Find where the given text appears and provide that cell's center as [X, Y] coordinate. 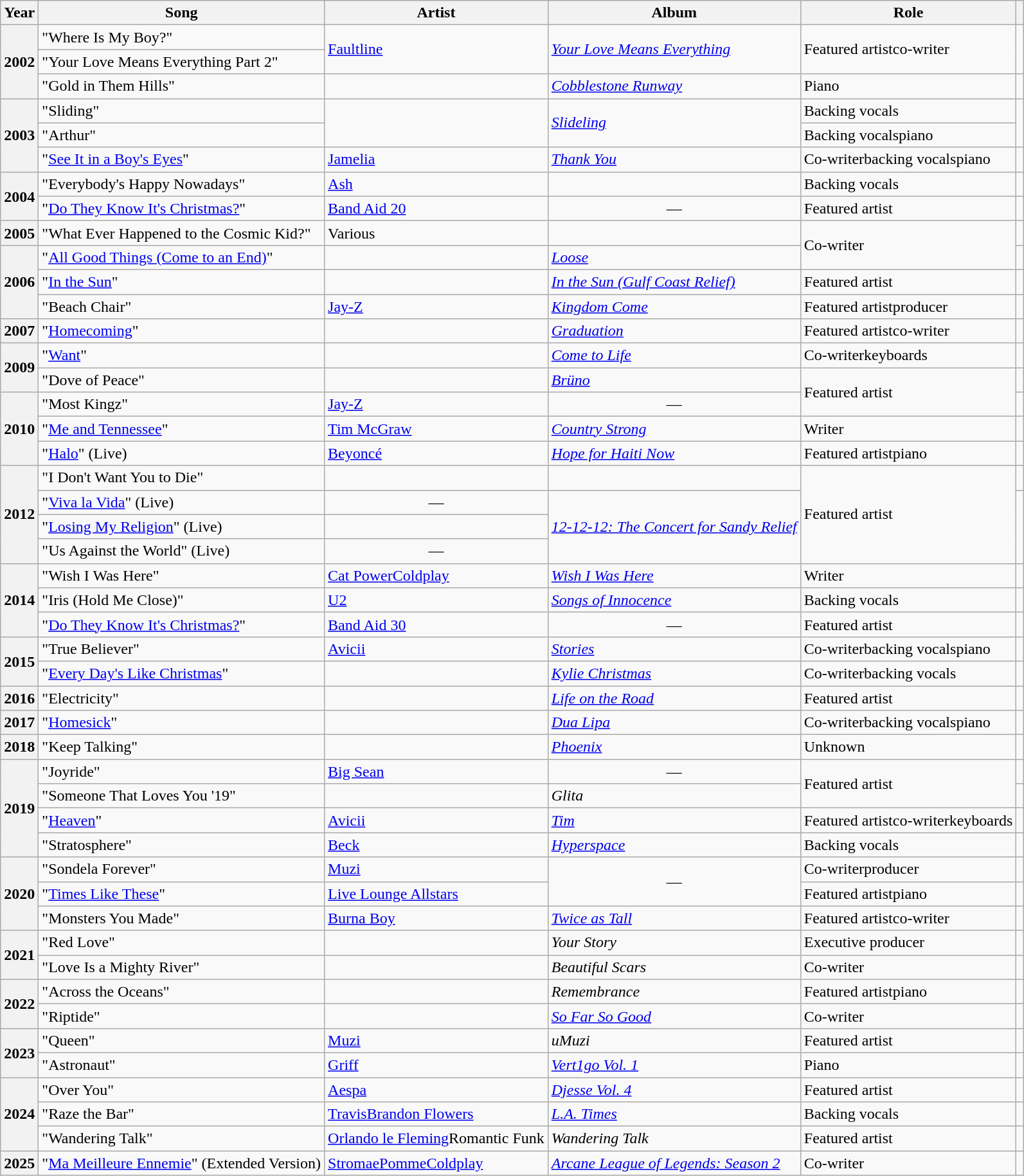
Songs of Innocence [674, 600]
So Far So Good [674, 1016]
"Gold in Them Hills" [181, 86]
Tim [674, 820]
"Beach Chair" [181, 307]
"Homesick" [181, 723]
2024 [19, 1114]
Remembrance [674, 991]
2002 [19, 62]
2016 [19, 698]
Jamelia [436, 159]
"Across the Oceans" [181, 991]
2025 [19, 1163]
Live Lounge Allstars [436, 894]
"In the Sun" [181, 282]
Hyperspace [674, 845]
"Sondela Forever" [181, 869]
Co-writerbacking vocals [908, 673]
"See It in a Boy's Eyes" [181, 159]
"Iris (Hold Me Close)" [181, 600]
Slideling [674, 123]
Dua Lipa [674, 723]
2012 [19, 514]
"Queen" [181, 1040]
Role [908, 13]
Griff [436, 1065]
"Over You" [181, 1090]
"Times Like These" [181, 894]
Kingdom Come [674, 307]
"Red Love" [181, 943]
Beautiful Scars [674, 967]
"Viva la Vida" (Live) [181, 502]
Album [674, 13]
2018 [19, 747]
"I Don't Want You to Die" [181, 478]
Backing vocalspiano [908, 135]
Phoenix [674, 747]
"True Believer" [181, 649]
Unknown [908, 747]
"Ma Meilleure Ennemie" (Extended Version) [181, 1163]
Brüno [674, 380]
"Astronaut" [181, 1065]
"Sliding" [181, 111]
2010 [19, 429]
Tim McGraw [436, 429]
Life on the Road [674, 698]
"Monsters You Made" [181, 918]
"All Good Things (Come to an End)" [181, 257]
"Every Day's Like Christmas" [181, 673]
"Where Is My Boy?" [181, 37]
Twice as Tall [674, 918]
2005 [19, 233]
2007 [19, 331]
Your Story [674, 943]
U2 [436, 600]
"Us Against the World" (Live) [181, 551]
2020 [19, 894]
"Your Love Means Everything Part 2" [181, 62]
Country Strong [674, 429]
2014 [19, 600]
StromaePommeColdplay [436, 1163]
"Wish I Was Here" [181, 575]
Wandering Talk [674, 1139]
Beyoncé [436, 453]
2015 [19, 661]
"What Ever Happened to the Cosmic Kid?" [181, 233]
"Electricity" [181, 698]
Artist [436, 13]
Co-writerkeyboards [908, 356]
Ash [436, 184]
Come to Life [674, 356]
"Raze the Bar" [181, 1114]
Orlando le FlemingRomantic Funk [436, 1139]
Graduation [674, 331]
Wish I Was Here [674, 575]
2021 [19, 955]
Big Sean [436, 772]
Thank You [674, 159]
Aespa [436, 1090]
Cobblestone Runway [674, 86]
"Stratosphere" [181, 845]
Cat PowerColdplay [436, 575]
Featured artistproducer [908, 307]
Featured artistco-writerkeyboards [908, 820]
Your Love Means Everything [674, 50]
2009 [19, 368]
"Someone That Loves You '19" [181, 796]
Arcane League of Legends: Season 2 [674, 1163]
"Wandering Talk" [181, 1139]
"Arthur" [181, 135]
Vert1go Vol. 1 [674, 1065]
Hope for Haiti Now [674, 453]
2019 [19, 808]
"Keep Talking" [181, 747]
Burna Boy [436, 918]
Band Aid 30 [436, 624]
Glita [674, 796]
Co-writerproducer [908, 869]
2022 [19, 1004]
Band Aid 20 [436, 208]
uMuzi [674, 1040]
Djesse Vol. 4 [674, 1090]
TravisBrandon Flowers [436, 1114]
"Riptide" [181, 1016]
Beck [436, 845]
"Dove of Peace" [181, 380]
"Me and Tennessee" [181, 429]
"Love Is a Mighty River" [181, 967]
Various [436, 233]
2006 [19, 282]
In the Sun (Gulf Coast Relief) [674, 282]
Executive producer [908, 943]
Year [19, 13]
"Most Kingz" [181, 404]
"Losing My Religion" (Live) [181, 527]
Stories [674, 649]
"Homecoming" [181, 331]
2003 [19, 135]
L.A. Times [674, 1114]
2004 [19, 196]
"Joyride" [181, 772]
Song [181, 13]
Faultline [436, 50]
"Everybody's Happy Nowadays" [181, 184]
"Halo" (Live) [181, 453]
Loose [674, 257]
"Heaven" [181, 820]
"Want" [181, 356]
Kylie Christmas [674, 673]
2023 [19, 1053]
2017 [19, 723]
12-12-12: The Concert for Sandy Relief [674, 527]
